Find where the given text appears and provide that cell's center as [X, Y] coordinate. 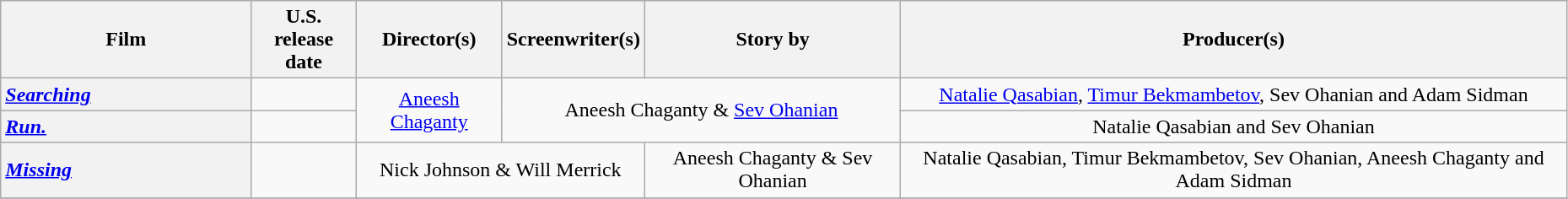
Run. [127, 126]
Film [127, 40]
Missing [127, 170]
Natalie Qasabian, Timur Bekmambetov, Sev Ohanian and Adam Sidman [1234, 94]
Screenwriter(s) [574, 40]
Producer(s) [1234, 40]
Natalie Qasabian and Sev Ohanian [1234, 126]
U.S. release date [304, 40]
Natalie Qasabian, Timur Bekmambetov, Sev Ohanian, Aneesh Chaganty and Adam Sidman [1234, 170]
Director(s) [428, 40]
Searching [127, 94]
Aneesh Chaganty [428, 110]
Nick Johnson & Will Merrick [500, 170]
Story by [773, 40]
